Return the (X, Y) coordinate for the center point of the cell that contains the specified text.  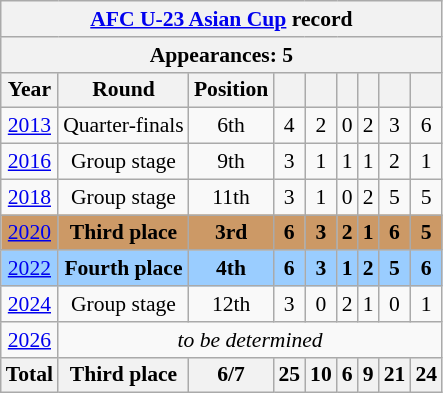
2020 (30, 233)
11th (231, 197)
9th (231, 162)
Position (231, 90)
3rd (231, 233)
2018 (30, 197)
2013 (30, 126)
12th (231, 304)
Round (124, 90)
Total (30, 375)
21 (395, 375)
Quarter-finals (124, 126)
AFC U-23 Asian Cup record (222, 19)
to be determined (250, 340)
4th (231, 269)
24 (426, 375)
2026 (30, 340)
Appearances: 5 (222, 55)
6th (231, 126)
4 (289, 126)
2024 (30, 304)
9 (368, 375)
2022 (30, 269)
10 (321, 375)
Fourth place (124, 269)
25 (289, 375)
Year (30, 90)
6/7 (231, 375)
2016 (30, 162)
